Scan for the cell matching the given text and deliver its (X, Y) coordinate at center. 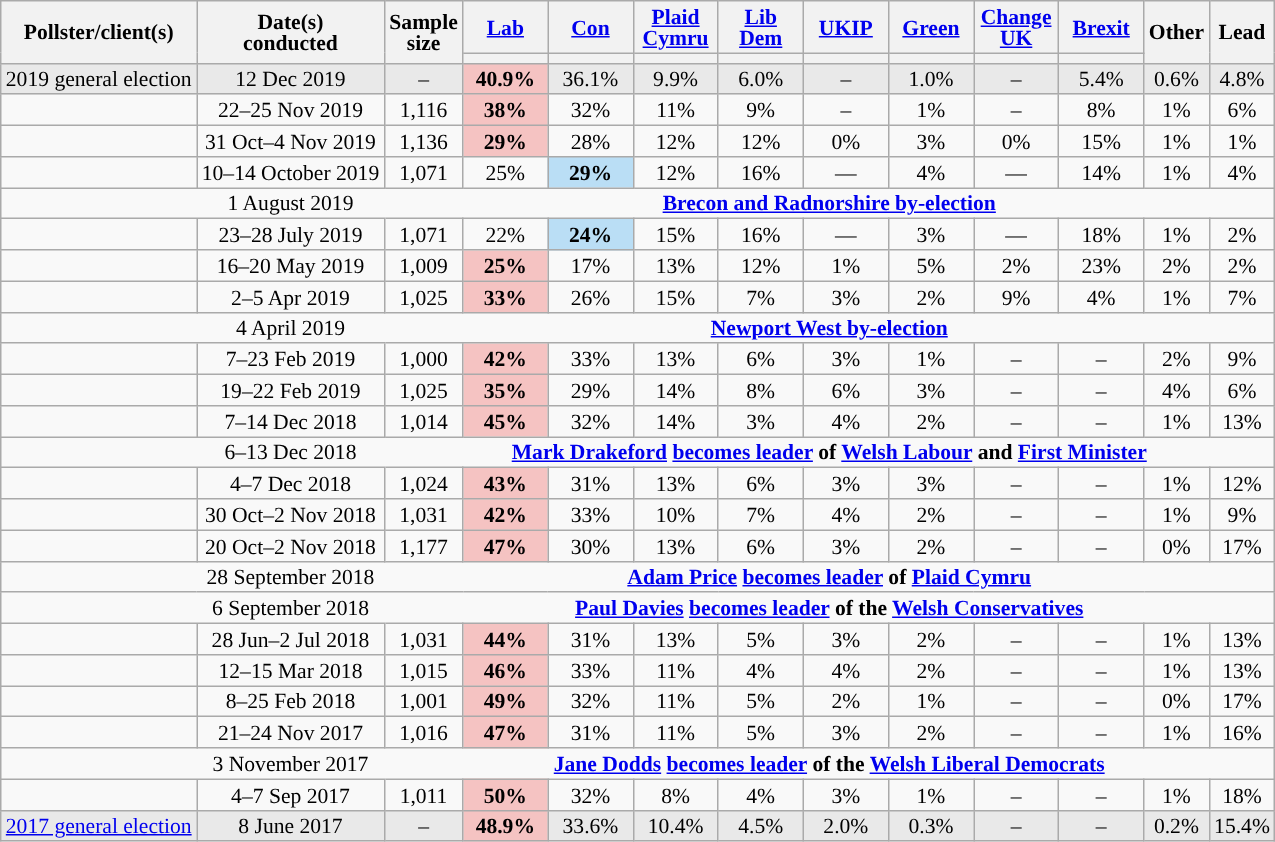
Change UK (1016, 27)
3 November 2017 (291, 764)
1,001 (423, 702)
Brexit (1102, 27)
0.2% (1176, 826)
43% (506, 484)
36.1% (590, 78)
4–7 Sep 2017 (291, 794)
Samplesize (423, 32)
Lead (1242, 32)
1,014 (423, 422)
UKIP (846, 27)
20 Oct–2 Nov 2018 (291, 546)
28 September 2018 (291, 576)
50% (506, 794)
10–14 October 2019 (291, 172)
0.3% (930, 826)
Date(s)conducted (291, 32)
2017 general election (99, 826)
1 August 2019 (291, 204)
21–24 Nov 2017 (291, 732)
1,177 (423, 546)
5.4% (1102, 78)
23% (1102, 266)
2.0% (846, 826)
Other (1176, 32)
4–7 Dec 2018 (291, 484)
1,136 (423, 142)
1,116 (423, 110)
Adam Price becomes leader of Plaid Cymru (830, 576)
2–5 Apr 2019 (291, 296)
6–13 Dec 2018 (291, 452)
19–22 Feb 2019 (291, 390)
Brecon and Radnorshire by-election (830, 204)
8–25 Feb 2018 (291, 702)
22% (506, 234)
15.4% (1242, 826)
30 Oct–2 Nov 2018 (291, 514)
6.0% (760, 78)
Newport West by-election (830, 328)
Green (930, 27)
23–28 July 2019 (291, 234)
10% (676, 514)
Lib Dem (760, 27)
4.8% (1242, 78)
1,024 (423, 484)
1,016 (423, 732)
7–23 Feb 2019 (291, 360)
Mark Drakeford becomes leader of Welsh Labour and First Minister (830, 452)
16–20 May 2019 (291, 266)
Lab (506, 27)
48.9% (506, 826)
Pollster/client(s) (99, 32)
49% (506, 702)
9.9% (676, 78)
30% (590, 546)
26% (590, 296)
1.0% (930, 78)
46% (506, 670)
44% (506, 640)
1,009 (423, 266)
1,015 (423, 670)
40.9% (506, 78)
12 Dec 2019 (291, 78)
Con (590, 27)
24% (590, 234)
6 September 2018 (291, 608)
Paul Davies becomes leader of the Welsh Conservatives (830, 608)
45% (506, 422)
10.4% (676, 826)
4 April 2019 (291, 328)
38% (506, 110)
1,011 (423, 794)
28 Jun–2 Jul 2018 (291, 640)
12–15 Mar 2018 (291, 670)
0.6% (1176, 78)
28% (590, 142)
31 Oct–4 Nov 2019 (291, 142)
2019 general election (99, 78)
35% (506, 390)
22–25 Nov 2019 (291, 110)
Jane Dodds becomes leader of the Welsh Liberal Democrats (830, 764)
4.5% (760, 826)
Plaid Cymru (676, 27)
8 June 2017 (291, 826)
1,000 (423, 360)
7–14 Dec 2018 (291, 422)
33.6% (590, 826)
